Capture the cell that displays the provided text and extract its (x, y) central coordinate. 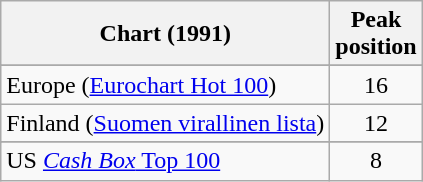
8 (376, 161)
US Cash Box Top 100 (166, 161)
Europe (Eurochart Hot 100) (166, 85)
Chart (1991) (166, 34)
Finland (Suomen virallinen lista) (166, 123)
Peakposition (376, 34)
12 (376, 123)
16 (376, 85)
